Determine the [X, Y] coordinate at the center of the cell enclosing the given text.  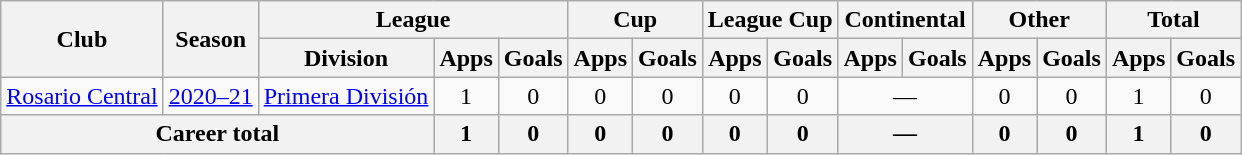
Season [210, 39]
Club [82, 39]
2020–21 [210, 96]
Cup [635, 20]
League Cup [770, 20]
Other [1039, 20]
Division [346, 58]
Primera División [346, 96]
Continental [905, 20]
League [413, 20]
Rosario Central [82, 96]
Career total [218, 134]
Total [1173, 20]
